Return the (X, Y) coordinate for the center point of the cell that contains the specified text.  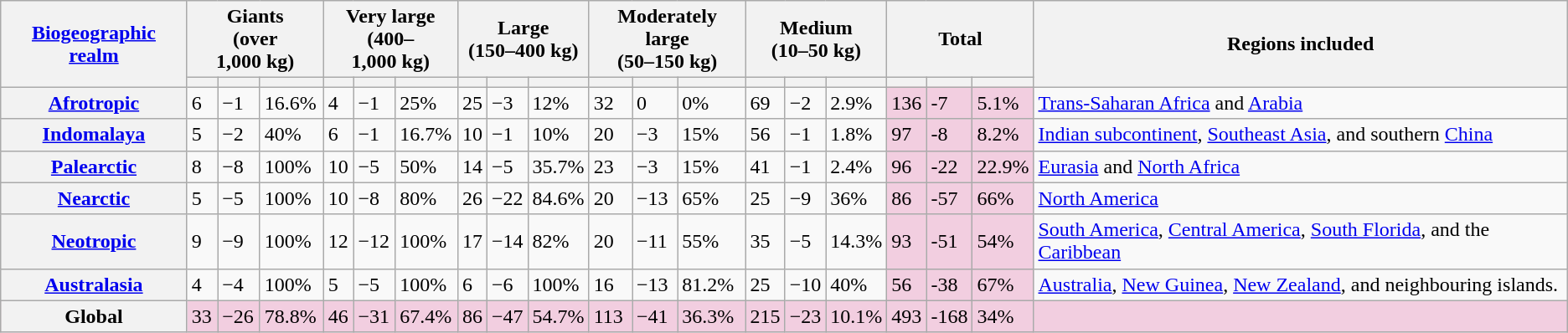
16 (610, 284)
14 (472, 166)
67.4% (427, 316)
−12 (374, 241)
12 (338, 241)
Nearctic (94, 198)
14.3% (856, 241)
−41 (655, 316)
69 (766, 103)
Very large(400–1,000 kg) (390, 39)
Eurasia and North Africa (1300, 166)
Large(150–400 kg) (523, 39)
−26 (240, 316)
54.7% (558, 316)
Afrotropic (94, 103)
−14 (508, 241)
Regions included (1300, 44)
-7 (950, 103)
25% (427, 103)
Total (960, 39)
34% (1003, 316)
41 (766, 166)
Giants(over 1,000 kg) (255, 39)
North America (1300, 198)
Neotropic (94, 241)
2.9% (856, 103)
0% (712, 103)
Indian subcontinent, Southeast Asia, and southern China (1300, 135)
22.9% (1003, 166)
55% (712, 241)
−47 (508, 316)
17 (472, 241)
80% (427, 198)
32 (610, 103)
Palearctic (94, 166)
136 (906, 103)
Biogeographic realm (94, 44)
36.3% (712, 316)
Australasia (94, 284)
82% (558, 241)
54% (1003, 241)
-57 (950, 198)
−31 (374, 316)
97 (906, 135)
16.7% (427, 135)
35.7% (558, 166)
5.1% (1003, 103)
67% (1003, 284)
9 (202, 241)
93 (906, 241)
84.6% (558, 198)
−4 (240, 284)
Indomalaya (94, 135)
-22 (950, 166)
-168 (950, 316)
12% (558, 103)
46 (338, 316)
1.8% (856, 135)
35 (766, 241)
-51 (950, 241)
8 (202, 166)
78.8% (291, 316)
113 (610, 316)
16.6% (291, 103)
36% (856, 198)
65% (712, 198)
−10 (806, 284)
−6 (508, 284)
0 (655, 103)
Moderately large(50–150 kg) (667, 39)
Trans-Saharan Africa and Arabia (1300, 103)
10% (558, 135)
215 (766, 316)
10.1% (856, 316)
2.4% (856, 166)
Medium(10–50 kg) (816, 39)
South America, Central America, South Florida, and the Caribbean (1300, 241)
-38 (950, 284)
−22 (508, 198)
66% (1003, 198)
8.2% (1003, 135)
−11 (655, 241)
-8 (950, 135)
50% (427, 166)
23 (610, 166)
33 (202, 316)
Australia, New Guinea, New Zealand, and neighbouring islands. (1300, 284)
493 (906, 316)
96 (906, 166)
26 (472, 198)
81.2% (712, 284)
−23 (806, 316)
Global (94, 316)
